Detect which cell encompasses the target text, then output its (X, Y) center coordinate. 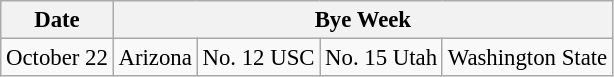
No. 15 Utah (382, 58)
Arizona (155, 58)
Washington State (527, 58)
October 22 (57, 58)
No. 12 USC (258, 58)
Bye Week (362, 20)
Date (57, 20)
